Extract the [X, Y] coordinate from the center of the cell holding the provided text.  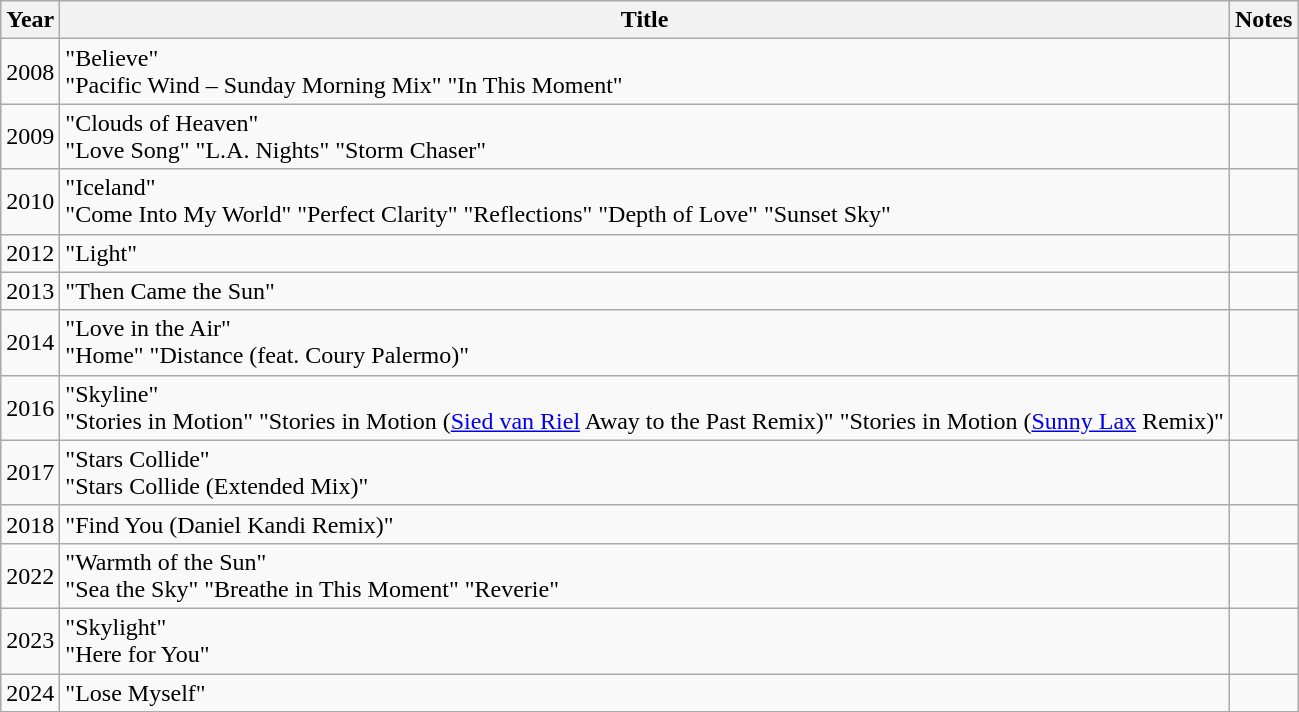
"Find You (Daniel Kandi Remix)" [645, 524]
"Iceland""Come Into My World" "Perfect Clarity" "Reflections" "Depth of Love" "Sunset Sky" [645, 202]
"Light" [645, 253]
Title [645, 20]
"Clouds of Heaven""Love Song" "L.A. Nights" "Storm Chaser" [645, 136]
"Stars Collide""Stars Collide (Extended Mix)" [645, 472]
"Believe""Pacific Wind – Sunday Morning Mix" "In This Moment" [645, 72]
Notes [1263, 20]
"Love in the Air""Home" "Distance (feat. Coury Palermo)" [645, 342]
2022 [30, 576]
2014 [30, 342]
2008 [30, 72]
2023 [30, 640]
"Skyline""Stories in Motion" "Stories in Motion (Sied van Riel Away to the Past Remix)" "Stories in Motion (Sunny Lax Remix)" [645, 408]
2010 [30, 202]
2016 [30, 408]
2024 [30, 693]
2009 [30, 136]
2013 [30, 291]
2017 [30, 472]
"Then Came the Sun" [645, 291]
"Skylight""Here for You" [645, 640]
2012 [30, 253]
2018 [30, 524]
"Lose Myself" [645, 693]
"Warmth of the Sun""Sea the Sky" "Breathe in This Moment" "Reverie" [645, 576]
Year [30, 20]
